Capture the cell that displays the provided text and extract its [x, y] central coordinate. 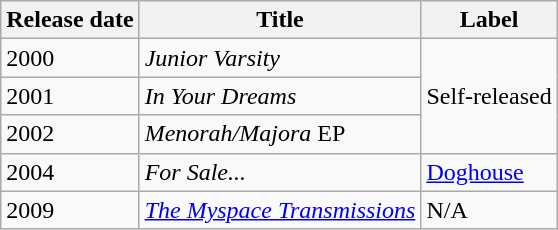
Menorah/Majora EP [280, 134]
For Sale... [280, 172]
Self-released [489, 96]
Label [489, 20]
The Myspace Transmissions [280, 210]
In Your Dreams [280, 96]
2004 [70, 172]
Release date [70, 20]
2002 [70, 134]
N/A [489, 210]
2009 [70, 210]
2001 [70, 96]
Doghouse [489, 172]
Junior Varsity [280, 58]
2000 [70, 58]
Title [280, 20]
